Capture the cell that displays the provided text and extract its (X, Y) central coordinate. 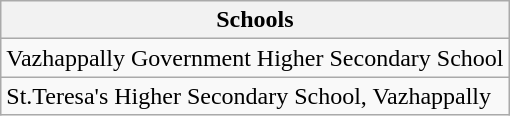
Vazhappally Government Higher Secondary School (255, 58)
Schools (255, 20)
St.Teresa's Higher Secondary School, Vazhappally (255, 96)
